Extract the (X, Y) coordinate from the center of the cell holding the provided text.  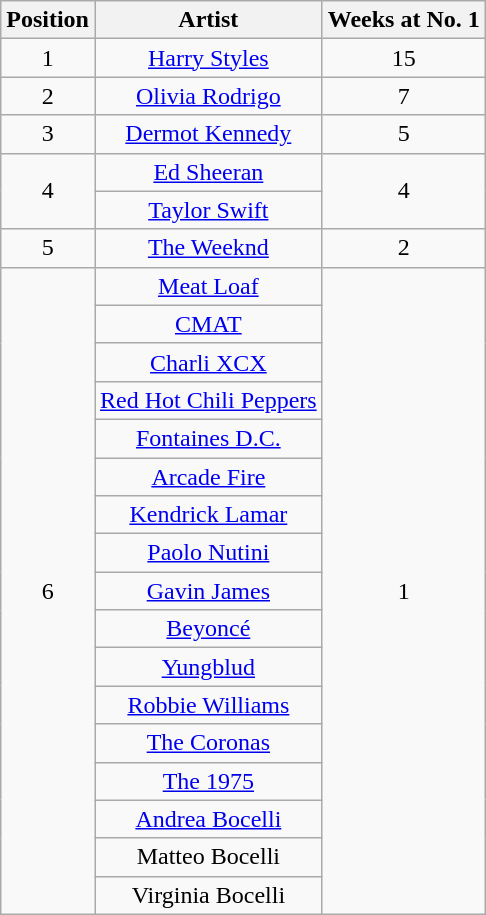
Yungblud (208, 667)
7 (404, 96)
Gavin James (208, 591)
Position (48, 20)
Dermot Kennedy (208, 134)
Arcade Fire (208, 477)
Virginia Bocelli (208, 895)
Ed Sheeran (208, 172)
Olivia Rodrigo (208, 96)
Andrea Bocelli (208, 819)
Kendrick Lamar (208, 515)
Robbie Williams (208, 705)
Artist (208, 20)
3 (48, 134)
Beyoncé (208, 629)
Red Hot Chili Peppers (208, 400)
Paolo Nutini (208, 553)
The Weeknd (208, 248)
The Coronas (208, 743)
Weeks at No. 1 (404, 20)
Charli XCX (208, 362)
CMAT (208, 324)
Taylor Swift (208, 210)
6 (48, 590)
Meat Loaf (208, 286)
Harry Styles (208, 58)
15 (404, 58)
Matteo Bocelli (208, 857)
The 1975 (208, 781)
Fontaines D.C. (208, 438)
